Detect which cell encompasses the target text, then output its (x, y) center coordinate. 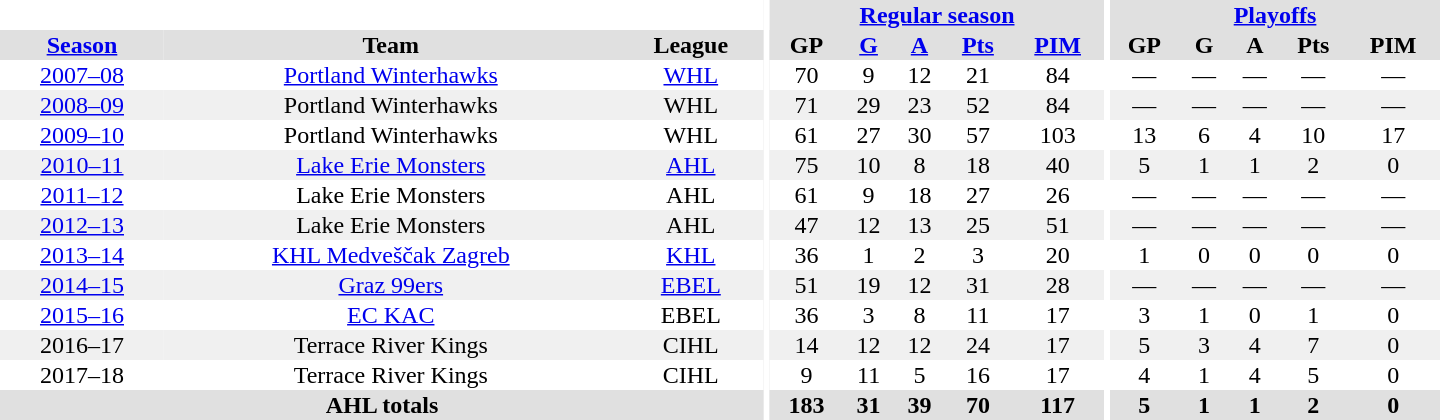
29 (868, 105)
Season (82, 45)
Regular season (938, 15)
7 (1313, 345)
103 (1058, 135)
14 (807, 345)
2012–13 (82, 225)
19 (868, 285)
KHL Medveščak Zagreb (391, 255)
39 (920, 405)
2014–15 (82, 285)
28 (1058, 285)
183 (807, 405)
21 (978, 75)
League (691, 45)
2015–16 (82, 315)
AHL totals (382, 405)
75 (807, 165)
2016–17 (82, 345)
2009–10 (82, 135)
52 (978, 105)
6 (1204, 135)
47 (807, 225)
26 (1058, 195)
2013–14 (82, 255)
117 (1058, 405)
23 (920, 105)
30 (920, 135)
EC KAC (391, 315)
71 (807, 105)
20 (1058, 255)
2017–18 (82, 375)
25 (978, 225)
KHL (691, 255)
40 (1058, 165)
57 (978, 135)
24 (978, 345)
Graz 99ers (391, 285)
2011–12 (82, 195)
16 (978, 375)
Team (391, 45)
2008–09 (82, 105)
Playoffs (1275, 15)
2007–08 (82, 75)
2010–11 (82, 165)
